Identify which cell holds the provided text, then report its [x, y] central coordinate. 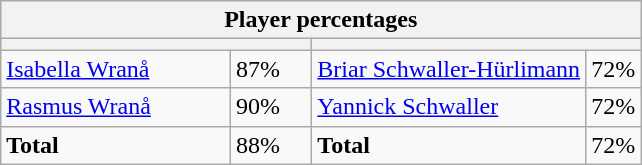
Player percentages [321, 20]
Rasmus Wranå [116, 107]
88% [272, 145]
90% [272, 107]
Isabella Wranå [116, 69]
Yannick Schwaller [449, 107]
Briar Schwaller-Hürlimann [449, 69]
87% [272, 69]
